Provide the [X, Y] coordinate of the cell's center where the given text is located.  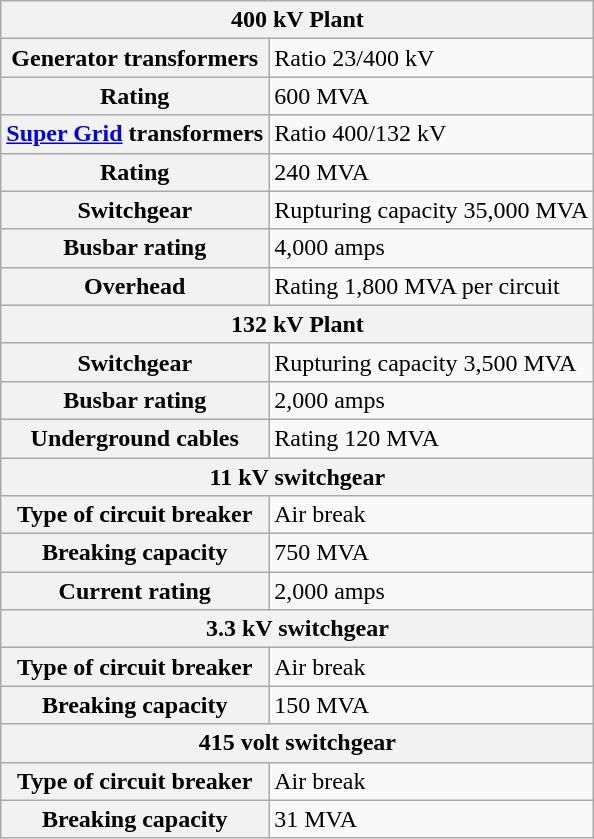
Underground cables [135, 438]
400 kV Plant [298, 20]
Rupturing capacity 3,500 MVA [432, 362]
750 MVA [432, 553]
Super Grid transformers [135, 134]
Rupturing capacity 35,000 MVA [432, 210]
4,000 amps [432, 248]
Current rating [135, 591]
600 MVA [432, 96]
Ratio 23/400 kV [432, 58]
Overhead [135, 286]
240 MVA [432, 172]
150 MVA [432, 705]
Generator transformers [135, 58]
132 kV Plant [298, 324]
Rating 120 MVA [432, 438]
31 MVA [432, 819]
Rating 1,800 MVA per circuit [432, 286]
11 kV switchgear [298, 477]
415 volt switchgear [298, 743]
3.3 kV switchgear [298, 629]
Ratio 400/132 kV [432, 134]
